Extract the (X, Y) coordinate from the center of the cell holding the provided text.  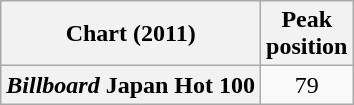
Peakposition (307, 34)
79 (307, 85)
Chart (2011) (131, 34)
Billboard Japan Hot 100 (131, 85)
